For the text-containing cell, return its midpoint in (X, Y) coordinate format. 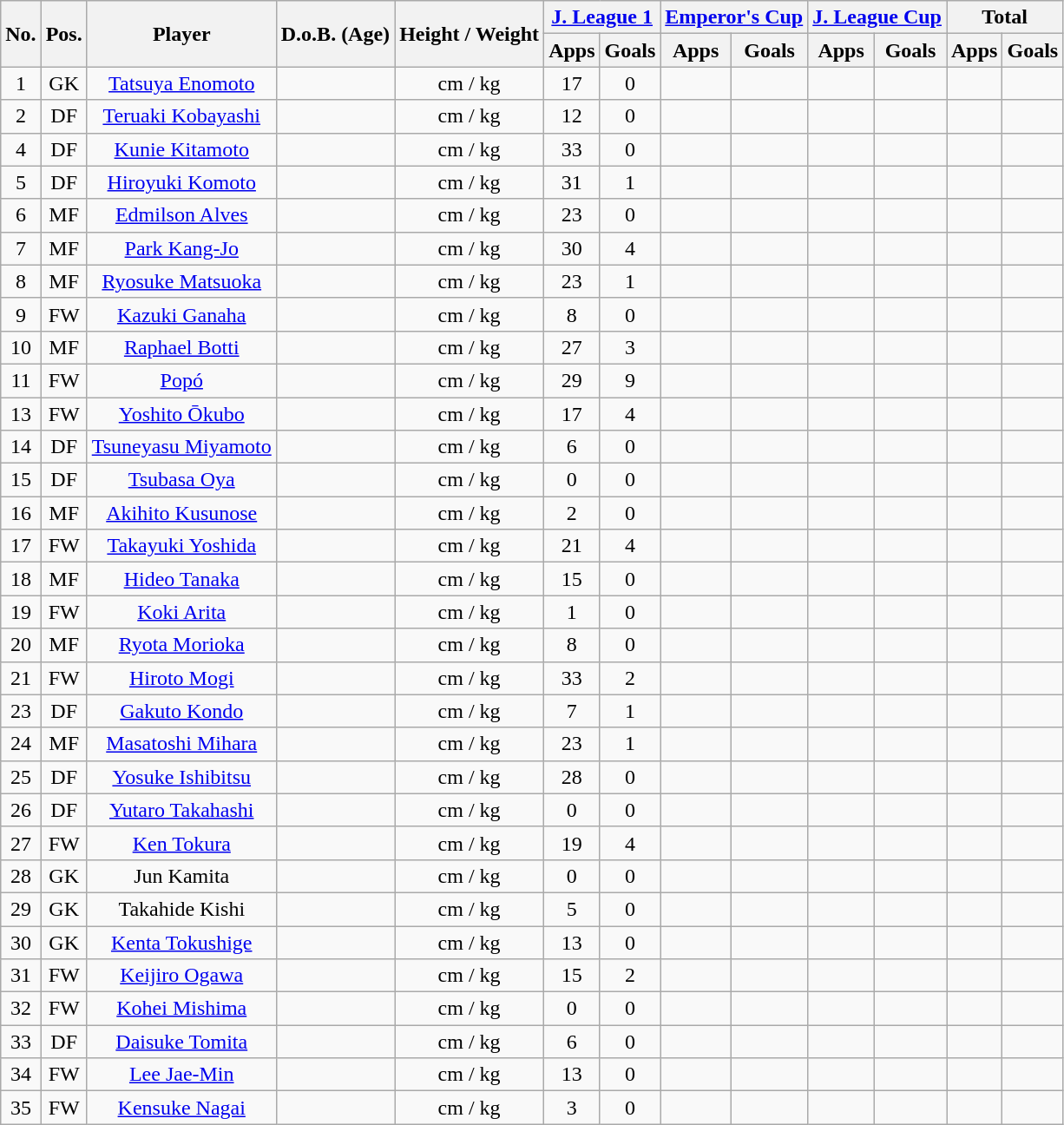
Pos. (64, 34)
Kenta Tokushige (181, 942)
Tatsuya Enomoto (181, 83)
Total (1004, 17)
Emperor's Cup (734, 17)
Keijiro Ogawa (181, 976)
D.o.B. (Age) (335, 34)
26 (21, 810)
Hiroto Mogi (181, 678)
32 (21, 1009)
Ken Tokura (181, 843)
Tsubasa Oya (181, 480)
11 (21, 380)
Hiroyuki Komoto (181, 182)
34 (21, 1075)
Kohei Mishima (181, 1009)
Yosuke Ishibitsu (181, 777)
10 (21, 347)
Raphael Botti (181, 347)
J. League Cup (877, 17)
Ryosuke Matsuoka (181, 281)
12 (572, 116)
Jun Kamita (181, 876)
Takahide Kishi (181, 909)
Kunie Kitamoto (181, 149)
Gakuto Kondo (181, 711)
Ryota Morioka (181, 645)
35 (21, 1108)
Kazuki Ganaha (181, 314)
Teruaki Kobayashi (181, 116)
20 (21, 645)
Edmilson Alves (181, 215)
Hideo Tanaka (181, 579)
J. League 1 (602, 17)
Kensuke Nagai (181, 1108)
Height / Weight (470, 34)
Player (181, 34)
Akihito Kusunose (181, 513)
24 (21, 744)
No. (21, 34)
Park Kang-Jo (181, 248)
14 (21, 447)
Koki Arita (181, 612)
Takayuki Yoshida (181, 546)
Tsuneyasu Miyamoto (181, 447)
Lee Jae-Min (181, 1075)
25 (21, 777)
Yoshito Ōkubo (181, 414)
Daisuke Tomita (181, 1042)
Yutaro Takahashi (181, 810)
16 (21, 513)
Masatoshi Mihara (181, 744)
Popó (181, 380)
18 (21, 579)
